Return the [X, Y] coordinate for the center point of the cell that contains the specified text.  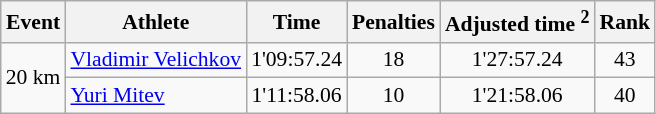
1'11:58.06 [296, 96]
1'09:57.24 [296, 60]
Event [34, 22]
Vladimir Velichkov [156, 60]
Time [296, 22]
Yuri Mitev [156, 96]
Athlete [156, 22]
10 [394, 96]
40 [626, 96]
Penalties [394, 22]
43 [626, 60]
1'27:57.24 [518, 60]
18 [394, 60]
20 km [34, 78]
Rank [626, 22]
Adjusted time 2 [518, 22]
1'21:58.06 [518, 96]
